From the cell containing the given text, extract its center point as (X, Y) coordinate. 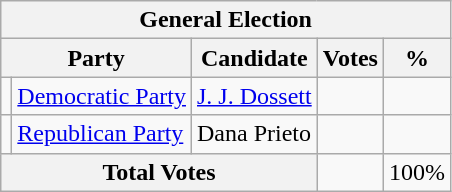
% (416, 58)
Democratic Party (102, 96)
Candidate (254, 58)
Dana Prieto (254, 134)
Votes (350, 58)
J. J. Dossett (254, 96)
Party (96, 58)
General Election (226, 20)
100% (416, 172)
Republican Party (102, 134)
Total Votes (159, 172)
